Detect which cell encompasses the target text, then output its [x, y] center coordinate. 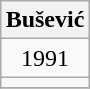
Bušević [45, 20]
1991 [45, 58]
